Provide the [x, y] coordinate of the cell's center where the given text is located.  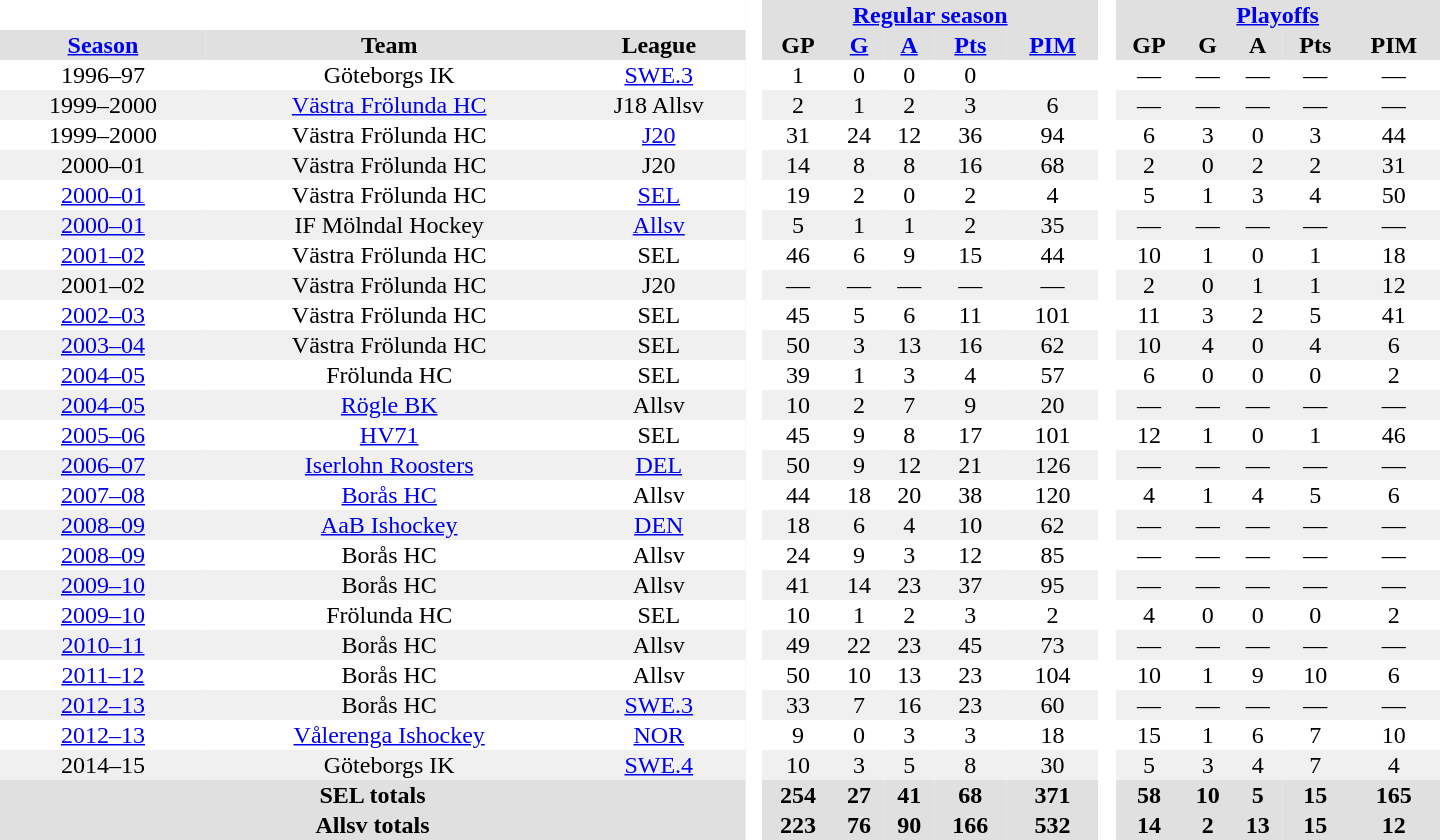
2007–08 [103, 495]
2014–15 [103, 765]
SEL totals [372, 795]
2003–04 [103, 345]
49 [798, 645]
HV71 [390, 435]
165 [1394, 795]
30 [1052, 765]
166 [970, 825]
Rögle BK [390, 405]
94 [1052, 135]
Vålerenga Ishockey [390, 735]
120 [1052, 495]
22 [859, 645]
73 [1052, 645]
21 [970, 465]
Allsv totals [372, 825]
36 [970, 135]
Season [103, 45]
223 [798, 825]
2010–11 [103, 645]
NOR [658, 735]
2011–12 [103, 675]
33 [798, 705]
IF Mölndal Hockey [390, 225]
95 [1052, 585]
58 [1148, 795]
17 [970, 435]
1996–97 [103, 75]
126 [1052, 465]
Iserlohn Roosters [390, 465]
2006–07 [103, 465]
DEN [658, 525]
Team [390, 45]
19 [798, 195]
2002–03 [103, 315]
Playoffs [1278, 15]
J18 Allsv [658, 105]
60 [1052, 705]
DEL [658, 465]
85 [1052, 555]
254 [798, 795]
104 [1052, 675]
Regular season [930, 15]
League [658, 45]
371 [1052, 795]
90 [909, 825]
AaB Ishockey [390, 525]
SWE.4 [658, 765]
35 [1052, 225]
2005–06 [103, 435]
38 [970, 495]
57 [1052, 375]
39 [798, 375]
27 [859, 795]
532 [1052, 825]
37 [970, 585]
76 [859, 825]
